From the cell containing the given text, extract its center point as [X, Y] coordinate. 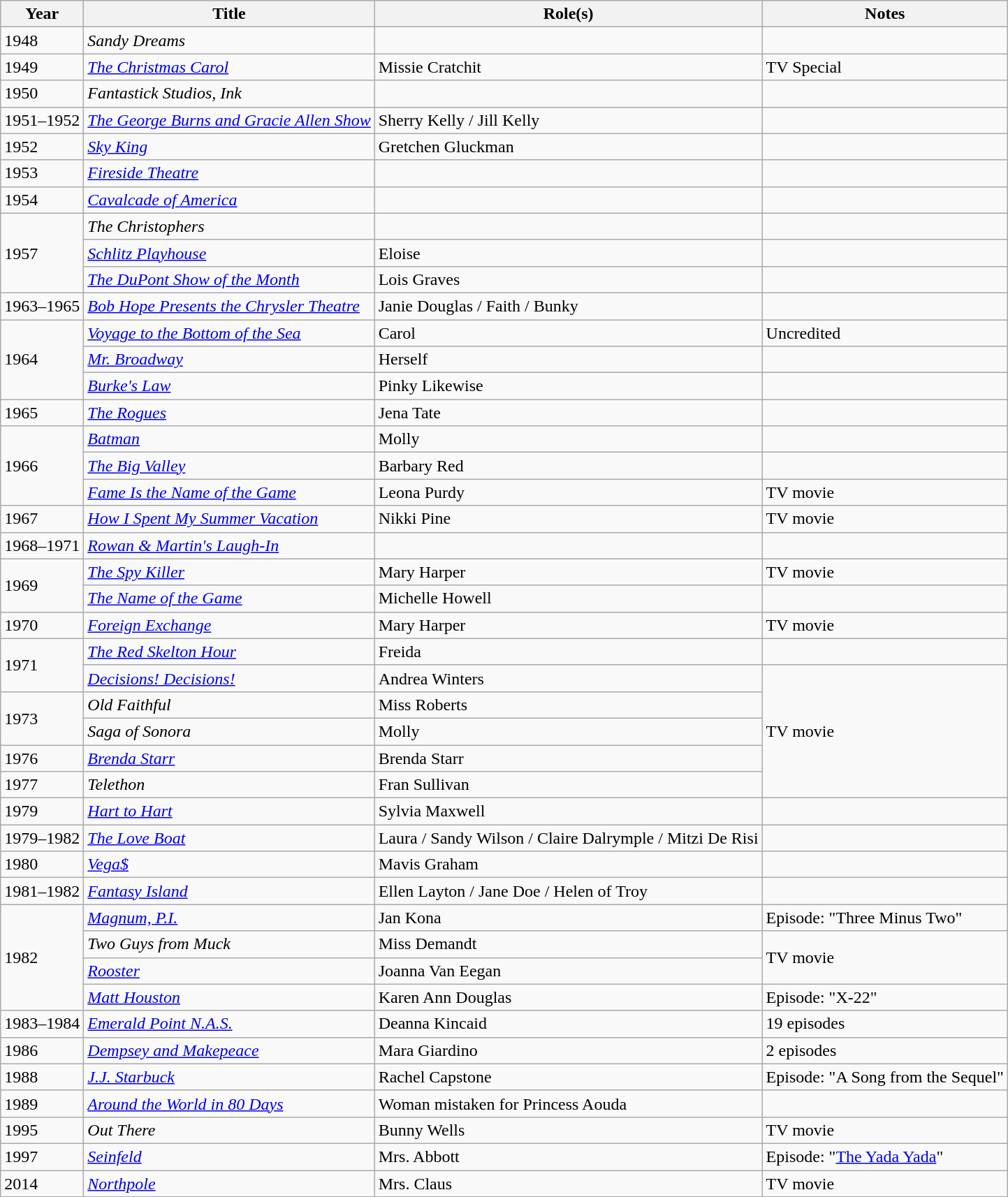
The Love Boat [229, 838]
Decisions! Decisions! [229, 678]
Mrs. Abbott [569, 1156]
Mavis Graham [569, 865]
1997 [42, 1156]
1976 [42, 758]
1957 [42, 253]
Andrea Winters [569, 678]
1982 [42, 957]
Pinky Likewise [569, 386]
Gretchen Gluckman [569, 147]
Woman mistaken for Princess Aouda [569, 1103]
1989 [42, 1103]
Two Guys from Muck [229, 944]
Voyage to the Bottom of the Sea [229, 333]
How I Spent My Summer Vacation [229, 519]
Telethon [229, 785]
The Red Skelton Hour [229, 652]
1964 [42, 360]
1977 [42, 785]
Title [229, 14]
Around the World in 80 Days [229, 1103]
1965 [42, 413]
Joanna Van Eegan [569, 971]
Carol [569, 333]
1988 [42, 1077]
Mara Giardino [569, 1050]
Michelle Howell [569, 598]
Role(s) [569, 14]
Jan Kona [569, 918]
Eloise [569, 253]
The Name of the Game [229, 598]
Out There [229, 1130]
1969 [42, 585]
Fantasy Island [229, 891]
Nikki Pine [569, 519]
Vega$ [229, 865]
The Rogues [229, 413]
2 episodes [884, 1050]
Rachel Capstone [569, 1077]
Fireside Theatre [229, 173]
Year [42, 14]
Herself [569, 360]
Laura / Sandy Wilson / Claire Dalrymple / Mitzi De Risi [569, 838]
Burke's Law [229, 386]
Sky King [229, 147]
Mr. Broadway [229, 360]
Emerald Point N.A.S. [229, 1024]
1952 [42, 147]
Episode: "The Yada Yada" [884, 1156]
1979 [42, 812]
Schlitz Playhouse [229, 253]
Karen Ann Douglas [569, 997]
1995 [42, 1130]
1968–1971 [42, 545]
TV Special [884, 67]
Saga of Sonora [229, 731]
Rooster [229, 971]
Episode: "Three Minus Two" [884, 918]
Janie Douglas / Faith / Bunky [569, 306]
The George Burns and Gracie Allen Show [229, 120]
Ellen Layton / Jane Doe / Helen of Troy [569, 891]
Barbary Red [569, 466]
Northpole [229, 1184]
Jena Tate [569, 413]
Missie Cratchit [569, 67]
Fantastick Studios, Ink [229, 94]
Cavalcade of America [229, 200]
Hart to Hart [229, 812]
19 episodes [884, 1024]
Rowan & Martin's Laugh-In [229, 545]
1967 [42, 519]
1953 [42, 173]
1970 [42, 625]
The Christmas Carol [229, 67]
Freida [569, 652]
Matt Houston [229, 997]
1949 [42, 67]
1950 [42, 94]
Magnum, P.I. [229, 918]
Fran Sullivan [569, 785]
The Christophers [229, 226]
Episode: "X-22" [884, 997]
The Spy Killer [229, 572]
1979–1982 [42, 838]
1973 [42, 718]
Uncredited [884, 333]
Mrs. Claus [569, 1184]
Dempsey and Makepeace [229, 1050]
1971 [42, 665]
Sylvia Maxwell [569, 812]
Sherry Kelly / Jill Kelly [569, 120]
Miss Demandt [569, 944]
1966 [42, 466]
1954 [42, 200]
The Big Valley [229, 466]
Episode: "A Song from the Sequel" [884, 1077]
Notes [884, 14]
Lois Graves [569, 279]
The DuPont Show of the Month [229, 279]
Sandy Dreams [229, 41]
1980 [42, 865]
Batman [229, 439]
1963–1965 [42, 306]
J.J. Starbuck [229, 1077]
1981–1982 [42, 891]
1948 [42, 41]
2014 [42, 1184]
Fame Is the Name of the Game [229, 492]
1983–1984 [42, 1024]
Bob Hope Presents the Chrysler Theatre [229, 306]
Miss Roberts [569, 705]
Old Faithful [229, 705]
Foreign Exchange [229, 625]
Leona Purdy [569, 492]
1951–1952 [42, 120]
Seinfeld [229, 1156]
Bunny Wells [569, 1130]
1986 [42, 1050]
Deanna Kincaid [569, 1024]
